Return the [x, y] coordinate for the center point of the cell that contains the specified text.  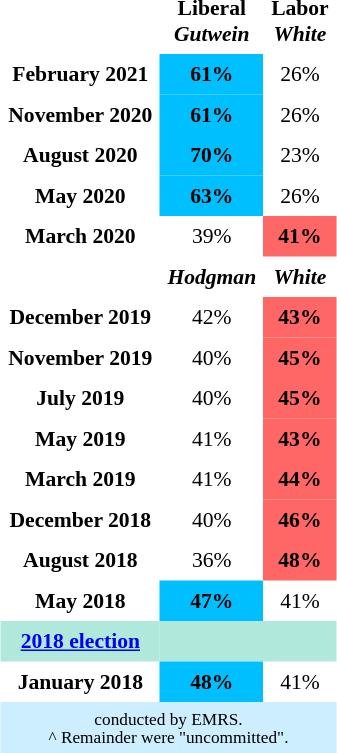
47% [212, 600]
February 2021 [80, 74]
46% [300, 519]
42% [212, 317]
August 2018 [80, 560]
March 2020 [80, 236]
39% [212, 236]
November 2020 [80, 114]
January 2018 [80, 681]
May 2019 [80, 438]
Hodgman [212, 276]
May 2020 [80, 195]
August 2020 [80, 155]
44% [300, 479]
March 2019 [80, 479]
December 2018 [80, 519]
23% [300, 155]
conducted by EMRS.^ Remainder were "uncommitted". [168, 728]
36% [212, 560]
November 2019 [80, 357]
2018 election [80, 641]
White [300, 276]
63% [212, 195]
July 2019 [80, 398]
May 2018 [80, 600]
70% [212, 155]
December 2019 [80, 317]
